Provide the [x, y] coordinate of the cell's center where the given text is located.  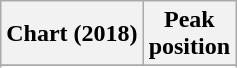
Chart (2018) [72, 34]
Peakposition [189, 34]
